Locate the cell with the specified text and output its [X, Y] center coordinate. 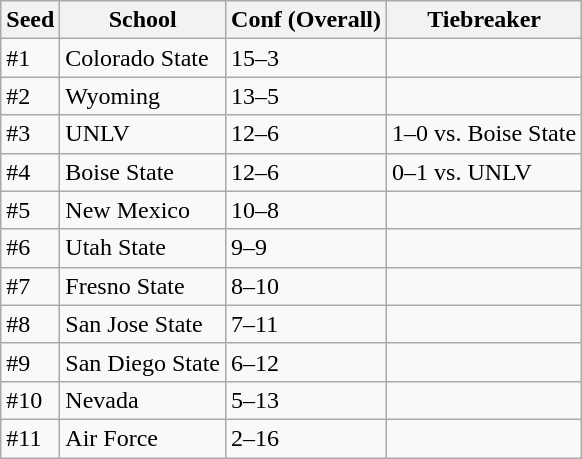
#7 [30, 286]
13–5 [306, 96]
15–3 [306, 58]
10–8 [306, 210]
UNLV [143, 134]
School [143, 20]
San Diego State [143, 362]
#1 [30, 58]
Conf (Overall) [306, 20]
6–12 [306, 362]
Seed [30, 20]
0–1 vs. UNLV [484, 172]
Tiebreaker [484, 20]
#3 [30, 134]
#6 [30, 248]
Wyoming [143, 96]
1–0 vs. Boise State [484, 134]
New Mexico [143, 210]
5–13 [306, 400]
#2 [30, 96]
Nevada [143, 400]
Air Force [143, 438]
#8 [30, 324]
#11 [30, 438]
#5 [30, 210]
2–16 [306, 438]
#10 [30, 400]
Colorado State [143, 58]
8–10 [306, 286]
#4 [30, 172]
7–11 [306, 324]
San Jose State [143, 324]
Fresno State [143, 286]
9–9 [306, 248]
#9 [30, 362]
Utah State [143, 248]
Boise State [143, 172]
